Locate the cell with the specified text and output its [x, y] center coordinate. 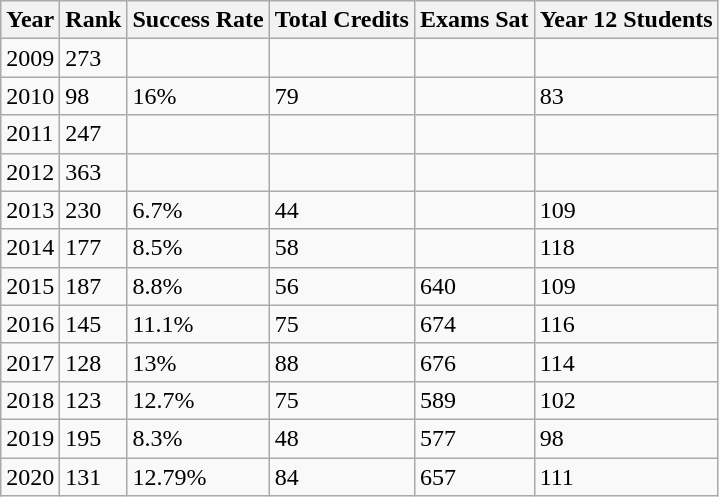
187 [94, 286]
79 [342, 96]
102 [626, 400]
676 [474, 362]
2019 [30, 438]
Success Rate [198, 20]
8.3% [198, 438]
131 [94, 477]
16% [198, 96]
247 [94, 134]
48 [342, 438]
118 [626, 248]
577 [474, 438]
116 [626, 324]
2011 [30, 134]
589 [474, 400]
12.7% [198, 400]
Year 12 Students [626, 20]
Total Credits [342, 20]
2009 [30, 58]
145 [94, 324]
56 [342, 286]
111 [626, 477]
Rank [94, 20]
88 [342, 362]
11.1% [198, 324]
2020 [30, 477]
12.79% [198, 477]
2015 [30, 286]
8.8% [198, 286]
2014 [30, 248]
640 [474, 286]
83 [626, 96]
177 [94, 248]
84 [342, 477]
2017 [30, 362]
195 [94, 438]
Exams Sat [474, 20]
273 [94, 58]
Year [30, 20]
114 [626, 362]
2013 [30, 210]
363 [94, 172]
2018 [30, 400]
6.7% [198, 210]
8.5% [198, 248]
2012 [30, 172]
674 [474, 324]
44 [342, 210]
230 [94, 210]
128 [94, 362]
2010 [30, 96]
58 [342, 248]
657 [474, 477]
2016 [30, 324]
13% [198, 362]
123 [94, 400]
